Return (X, Y) of the center of cell containing provided text 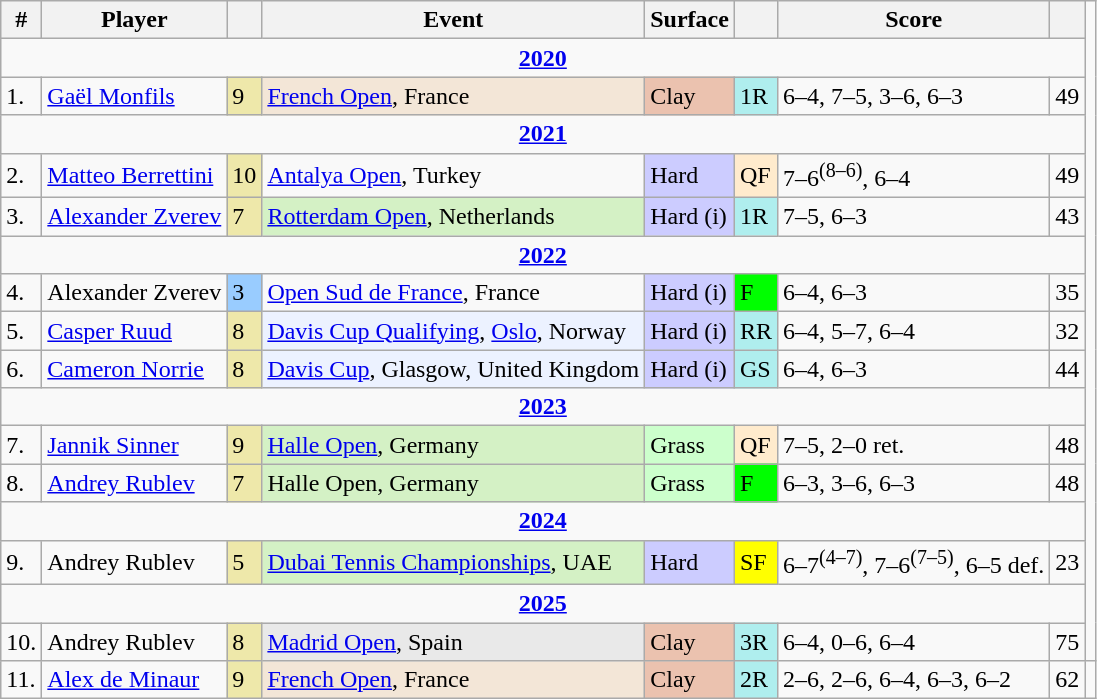
Event (454, 20)
5 (244, 562)
11. (22, 680)
10. (22, 642)
Surface (690, 20)
Gaël Monfils (134, 96)
35 (1068, 293)
6–4, 0–6, 6–4 (913, 642)
2024 (543, 521)
5. (22, 331)
23 (1068, 562)
Dubai Tennis Championships, UAE (454, 562)
Jannik Sinner (134, 445)
1. (22, 96)
32 (1068, 331)
Davis Cup, Glasgow, United Kingdom (454, 369)
3 (244, 293)
6–4, 7–5, 3–6, 6–3 (913, 96)
9. (22, 562)
4. (22, 293)
RR (756, 331)
Madrid Open, Spain (454, 642)
Player (134, 20)
7–5, 6–3 (913, 217)
2020 (543, 58)
GS (756, 369)
6–4, 5–7, 6–4 (913, 331)
Rotterdam Open, Netherlands (454, 217)
10 (244, 176)
75 (1068, 642)
2022 (543, 255)
43 (1068, 217)
62 (1068, 680)
6–7(4–7), 7–6(7–5), 6–5 def. (913, 562)
Davis Cup Qualifying, Oslo, Norway (454, 331)
Score (913, 20)
Open Sud de France, France (454, 293)
Casper Ruud (134, 331)
2023 (543, 407)
2025 (543, 604)
7–6(8–6), 6–4 (913, 176)
# (22, 20)
Antalya Open, Turkey (454, 176)
2021 (543, 134)
Matteo Berrettini (134, 176)
3R (756, 642)
2. (22, 176)
SF (756, 562)
6. (22, 369)
2R (756, 680)
6–3, 3–6, 6–3 (913, 483)
Alex de Minaur (134, 680)
7. (22, 445)
2–6, 2–6, 6–4, 6–3, 6–2 (913, 680)
Cameron Norrie (134, 369)
8. (22, 483)
7–5, 2–0 ret. (913, 445)
3. (22, 217)
44 (1068, 369)
